Capture the cell that displays the provided text and extract its (X, Y) central coordinate. 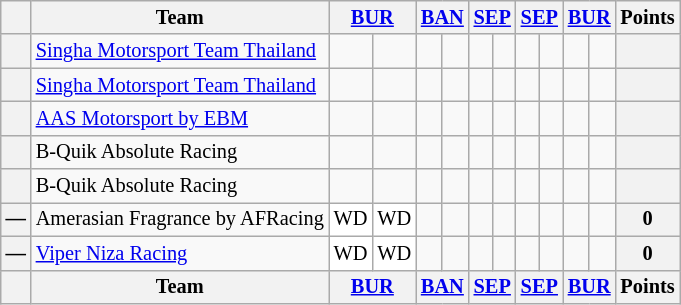
Viper Niza Racing (180, 253)
Amerasian Fragrance by AFRacing (180, 219)
AAS Motorsport by EBM (180, 118)
